For the text-containing cell, return its midpoint in (X, Y) coordinate format. 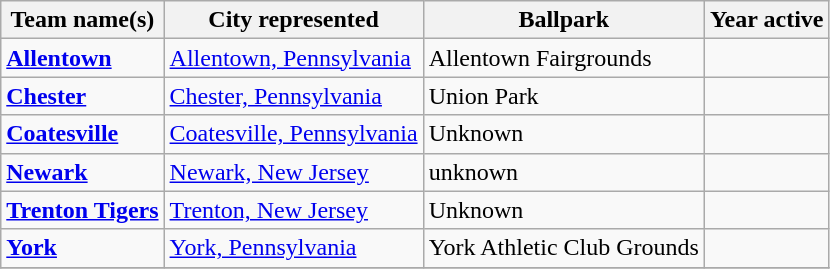
City represented (294, 20)
unknown (564, 172)
York Athletic Club Grounds (564, 248)
Coatesville (82, 134)
Coatesville, Pennsylvania (294, 134)
Team name(s) (82, 20)
Chester, Pennsylvania (294, 96)
Allentown Fairgrounds (564, 58)
Newark, New Jersey (294, 172)
Chester (82, 96)
Allentown (82, 58)
Trenton Tigers (82, 210)
York (82, 248)
Trenton, New Jersey (294, 210)
Union Park (564, 96)
Allentown, Pennsylvania (294, 58)
York, Pennsylvania (294, 248)
Ballpark (564, 20)
Year active (766, 20)
Newark (82, 172)
